Find where the given text appears and provide that cell's center as [X, Y] coordinate. 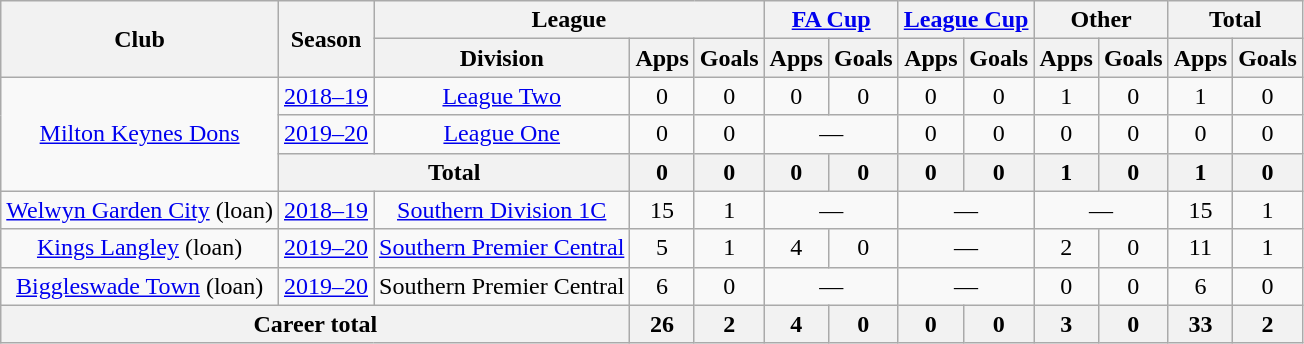
11 [1200, 248]
26 [662, 324]
FA Cup [831, 20]
Milton Keynes Dons [140, 134]
5 [662, 248]
Season [326, 39]
Kings Langley (loan) [140, 248]
3 [1066, 324]
Other [1101, 20]
League Two [502, 96]
Southern Division 1C [502, 210]
Club [140, 39]
League Cup [966, 20]
Biggleswade Town (loan) [140, 286]
Career total [316, 324]
League One [502, 134]
Welwyn Garden City (loan) [140, 210]
Division [502, 58]
League [570, 20]
33 [1200, 324]
